Pinpoint the cell where the given text exists, returning its (x, y) midpoint coordinate. 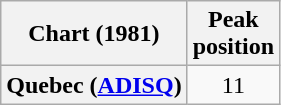
Peakposition (233, 34)
Chart (1981) (94, 34)
11 (233, 85)
Quebec (ADISQ) (94, 85)
